Output the [X, Y] coordinate of the center of the cell containing the given text.  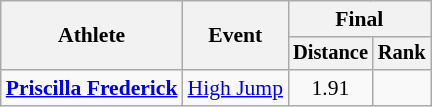
High Jump [236, 88]
Rank [402, 54]
1.91 [330, 88]
Distance [330, 54]
Final [359, 19]
Athlete [92, 36]
Priscilla Frederick [92, 88]
Event [236, 36]
